Return [X, Y] of the center of cell containing provided text 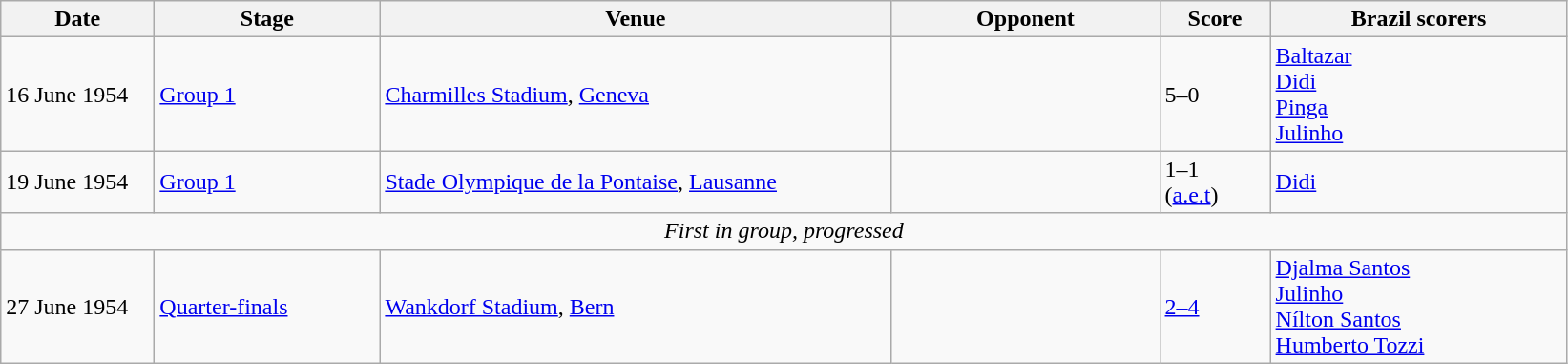
5–0 [1215, 94]
2–4 [1215, 306]
Charmilles Stadium, Geneva [636, 94]
Quarter-finals [267, 306]
Venue [636, 19]
19 June 1954 [78, 182]
Stage [267, 19]
1–1 (a.e.t) [1215, 182]
Score [1215, 19]
Wankdorf Stadium, Bern [636, 306]
Brazil scorers [1418, 19]
16 June 1954 [78, 94]
Date [78, 19]
Baltazar Didi Pinga Julinho [1418, 94]
Opponent [1025, 19]
Didi [1418, 182]
27 June 1954 [78, 306]
First in group, progressed [784, 231]
Djalma Santos Julinho Nílton Santos Humberto Tozzi [1418, 306]
Stade Olympique de la Pontaise, Lausanne [636, 182]
